Find where the given text appears and provide that cell's center as (x, y) coordinate. 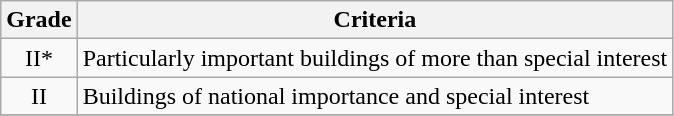
Buildings of national importance and special interest (375, 96)
II* (39, 58)
Particularly important buildings of more than special interest (375, 58)
II (39, 96)
Grade (39, 20)
Criteria (375, 20)
